Detect which cell encompasses the target text, then output its (x, y) center coordinate. 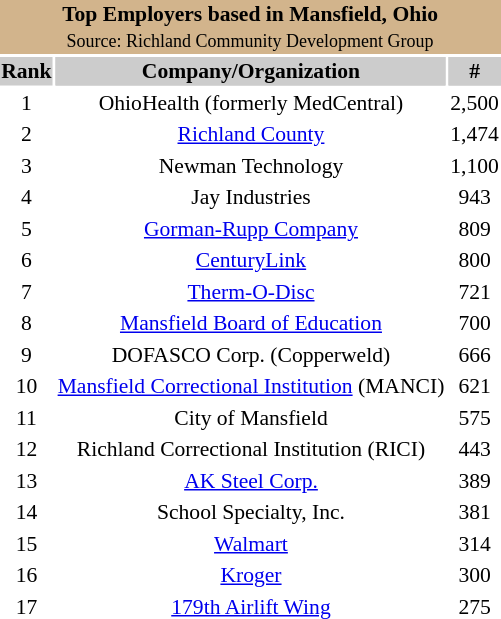
721 (475, 292)
6 (26, 261)
Richland County (251, 135)
Company/Organization (251, 72)
300 (475, 576)
11 (26, 418)
1,474 (475, 135)
# (475, 72)
666 (475, 355)
Richland Correctional Institution (RICI) (251, 450)
314 (475, 544)
1,100 (475, 166)
OhioHealth (formerly MedCentral) (251, 103)
381 (475, 513)
15 (26, 544)
School Specialty, Inc. (251, 513)
2 (26, 135)
13 (26, 481)
12 (26, 450)
8 (26, 324)
Mansfield Board of Education (251, 324)
City of Mansfield (251, 418)
AK Steel Corp. (251, 481)
Newman Technology (251, 166)
Gorman-Rupp Company (251, 229)
16 (26, 576)
800 (475, 261)
Mansfield Correctional Institution (MANCI) (251, 387)
1 (26, 103)
10 (26, 387)
Top Employers based in Mansfield, OhioSource: Richland Community Development Group (250, 28)
7 (26, 292)
3 (26, 166)
4 (26, 198)
Therm-O-Disc (251, 292)
DOFASCO Corp. (Copperweld) (251, 355)
CenturyLink (251, 261)
389 (475, 481)
443 (475, 450)
5 (26, 229)
2,500 (475, 103)
Jay Industries (251, 198)
700 (475, 324)
Kroger (251, 576)
Rank (26, 72)
809 (475, 229)
14 (26, 513)
621 (475, 387)
9 (26, 355)
Walmart (251, 544)
575 (475, 418)
943 (475, 198)
